For the text-containing cell, return its midpoint in (x, y) coordinate format. 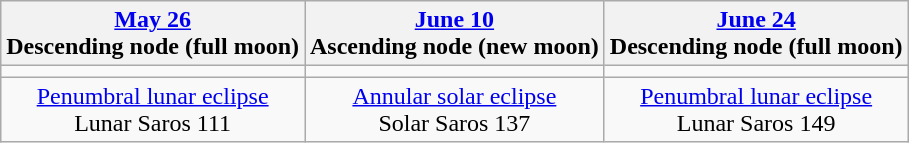
Penumbral lunar eclipseLunar Saros 111 (153, 110)
June 24Descending node (full moon) (756, 34)
May 26Descending node (full moon) (153, 34)
Annular solar eclipseSolar Saros 137 (454, 110)
June 10Ascending node (new moon) (454, 34)
Penumbral lunar eclipseLunar Saros 149 (756, 110)
